Provide the (X, Y) coordinate of the cell's center where the given text is located.  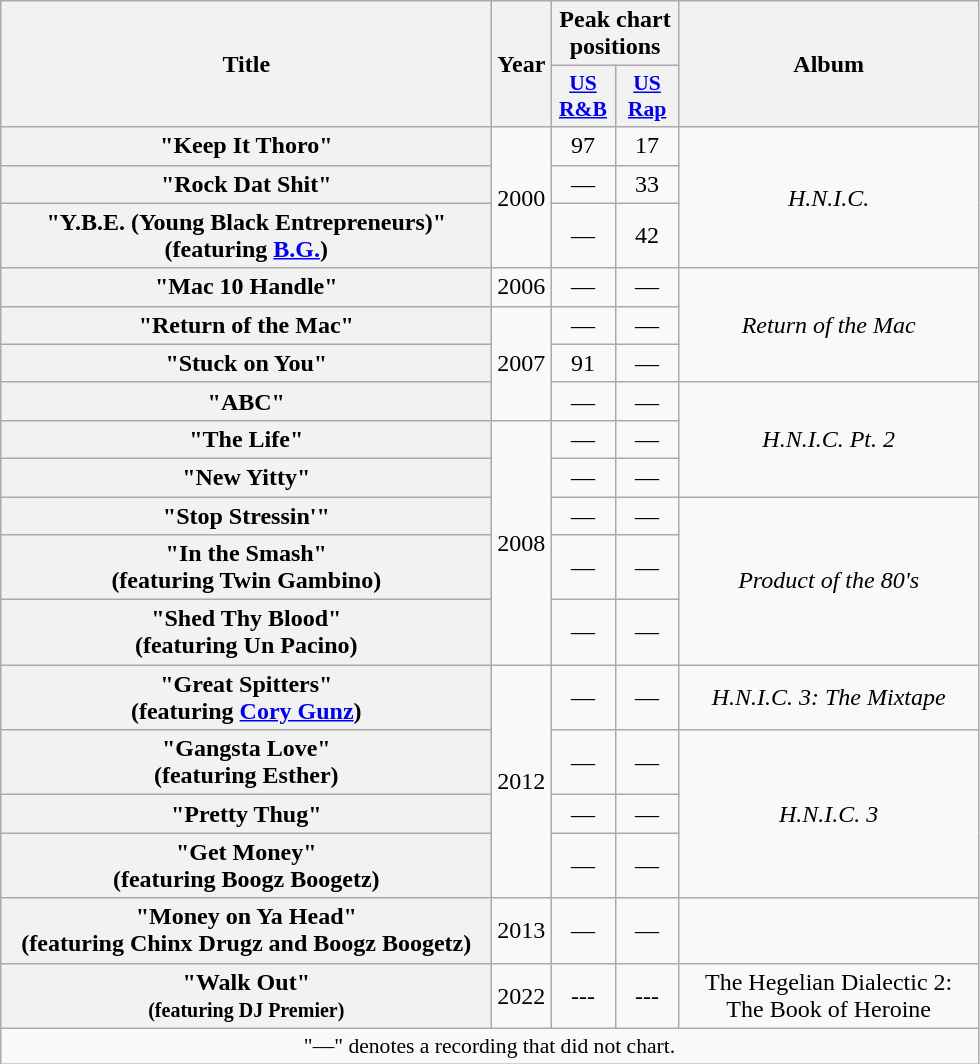
"Y.B.E. (Young Black Entrepreneurs)"(featuring B.G.) (246, 236)
Product of the 80's (828, 580)
US R&B (583, 96)
97 (583, 146)
"Mac 10 Handle" (246, 287)
"—" denotes a recording that did not chart. (490, 1046)
"The Life" (246, 439)
Year (522, 64)
33 (647, 184)
The Hegelian Dialectic 2: The Book of Heroine (828, 996)
H.N.I.C. 3 (828, 814)
2013 (522, 930)
US Rap (647, 96)
"Get Money"(featuring Boogz Boogetz) (246, 866)
"Gangsta Love"(featuring Esther) (246, 762)
2008 (522, 542)
"Keep It Thoro" (246, 146)
H.N.I.C. 3: The Mixtape (828, 698)
2000 (522, 198)
"New Yitty" (246, 477)
"Stop Stressin'" (246, 515)
91 (583, 363)
2022 (522, 996)
"Return of the Mac" (246, 325)
Album (828, 64)
"Great Spitters"(featuring Cory Gunz) (246, 698)
"Shed Thy Blood"(featuring Un Pacino) (246, 632)
"ABC" (246, 401)
"Walk Out"(featuring DJ Premier) (246, 996)
2006 (522, 287)
"Money on Ya Head"(featuring Chinx Drugz and Boogz Boogetz) (246, 930)
2007 (522, 363)
H.N.I.C. (828, 198)
2012 (522, 782)
"Stuck on You" (246, 363)
Return of the Mac (828, 325)
H.N.I.C. Pt. 2 (828, 439)
Title (246, 64)
"Rock Dat Shit" (246, 184)
17 (647, 146)
Peak chart positions (615, 34)
"In the Smash"(featuring Twin Gambino) (246, 568)
42 (647, 236)
"Pretty Thug" (246, 814)
